Return (X, Y) of the center of cell containing provided text 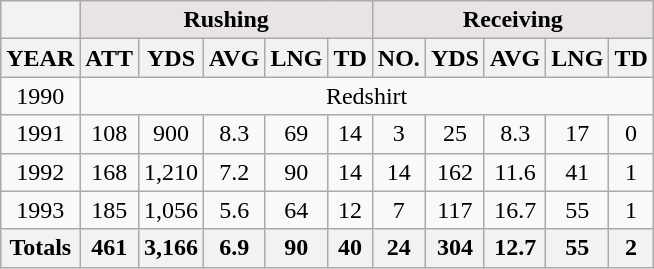
5.6 (234, 210)
Totals (40, 248)
108 (110, 134)
900 (170, 134)
304 (454, 248)
1992 (40, 172)
3,166 (170, 248)
185 (110, 210)
11.6 (514, 172)
24 (398, 248)
12 (350, 210)
YEAR (40, 58)
Redshirt (366, 96)
0 (631, 134)
6.9 (234, 248)
7 (398, 210)
41 (578, 172)
40 (350, 248)
117 (454, 210)
2 (631, 248)
17 (578, 134)
162 (454, 172)
25 (454, 134)
3 (398, 134)
16.7 (514, 210)
1993 (40, 210)
1990 (40, 96)
461 (110, 248)
1,210 (170, 172)
12.7 (514, 248)
69 (296, 134)
ATT (110, 58)
168 (110, 172)
1991 (40, 134)
Rushing (226, 20)
64 (296, 210)
7.2 (234, 172)
Receiving (512, 20)
NO. (398, 58)
1,056 (170, 210)
